Provide the [X, Y] coordinate of the cell's center where the given text is located.  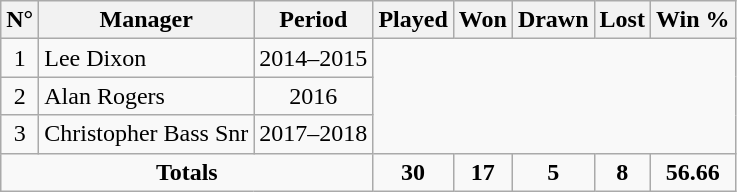
Win % [692, 20]
Christopher Bass Snr [146, 134]
2 [20, 96]
Totals [187, 172]
N° [20, 20]
17 [482, 172]
Lee Dixon [146, 58]
1 [20, 58]
Drawn [553, 20]
Period [314, 20]
Lost [622, 20]
2016 [314, 96]
30 [413, 172]
3 [20, 134]
5 [553, 172]
2014–2015 [314, 58]
8 [622, 172]
Manager [146, 20]
2017–2018 [314, 134]
Played [413, 20]
Won [482, 20]
Alan Rogers [146, 96]
56.66 [692, 172]
